Pinpoint the cell where the given text exists, returning its (X, Y) midpoint coordinate. 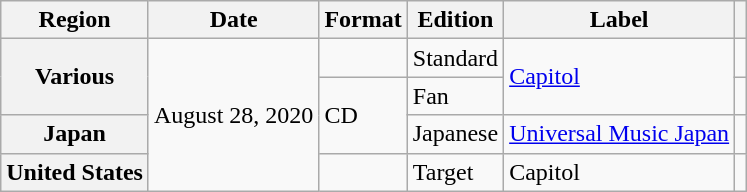
Fan (455, 96)
Various (75, 77)
Format (363, 20)
Universal Music Japan (620, 134)
August 28, 2020 (233, 115)
Japanese (455, 134)
Target (455, 172)
Region (75, 20)
Edition (455, 20)
United States (75, 172)
Standard (455, 58)
CD (363, 115)
Japan (75, 134)
Label (620, 20)
Date (233, 20)
